For the text-containing cell, return its midpoint in (X, Y) coordinate format. 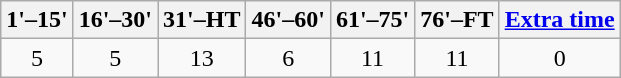
6 (288, 58)
1'–15' (37, 20)
16'–30' (115, 20)
13 (202, 58)
0 (560, 58)
46'–60' (288, 20)
61'–75' (372, 20)
31'–HT (202, 20)
Extra time (560, 20)
76'–FT (457, 20)
